Pinpoint the cell where the given text exists, returning its [X, Y] midpoint coordinate. 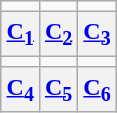
C4 [20, 89]
C6 [97, 89]
C1 [20, 34]
C3 [97, 34]
C2 [58, 34]
C5 [58, 89]
